Identify which cell holds the provided text, then report its [X, Y] central coordinate. 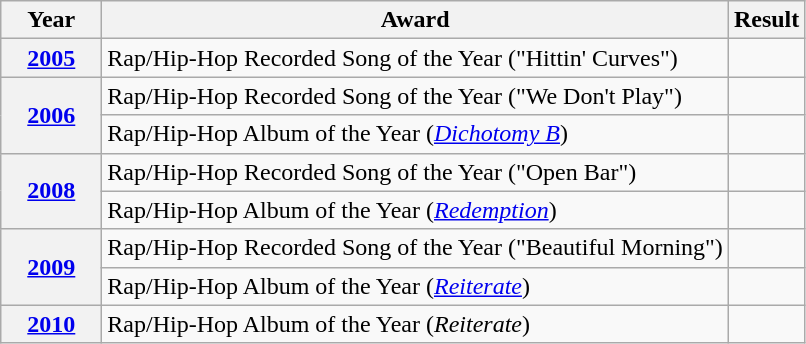
2005 [52, 58]
2006 [52, 115]
Rap/Hip-Hop Recorded Song of the Year ("We Don't Play") [416, 96]
2008 [52, 191]
Year [52, 20]
2010 [52, 324]
Result [766, 20]
Rap/Hip-Hop Recorded Song of the Year ("Beautiful Morning") [416, 248]
Award [416, 20]
Rap/Hip-Hop Album of the Year (Dichotomy B) [416, 134]
2009 [52, 267]
Rap/Hip-Hop Recorded Song of the Year ("Open Bar") [416, 172]
Rap/Hip-Hop Recorded Song of the Year ("Hittin' Curves") [416, 58]
Rap/Hip-Hop Album of the Year (Redemption) [416, 210]
